Output the [x, y] coordinate of the center of the cell containing the given text.  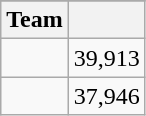
39,913 [106, 58]
37,946 [106, 96]
Team [35, 20]
